From the cell containing the given text, extract its center point as (x, y) coordinate. 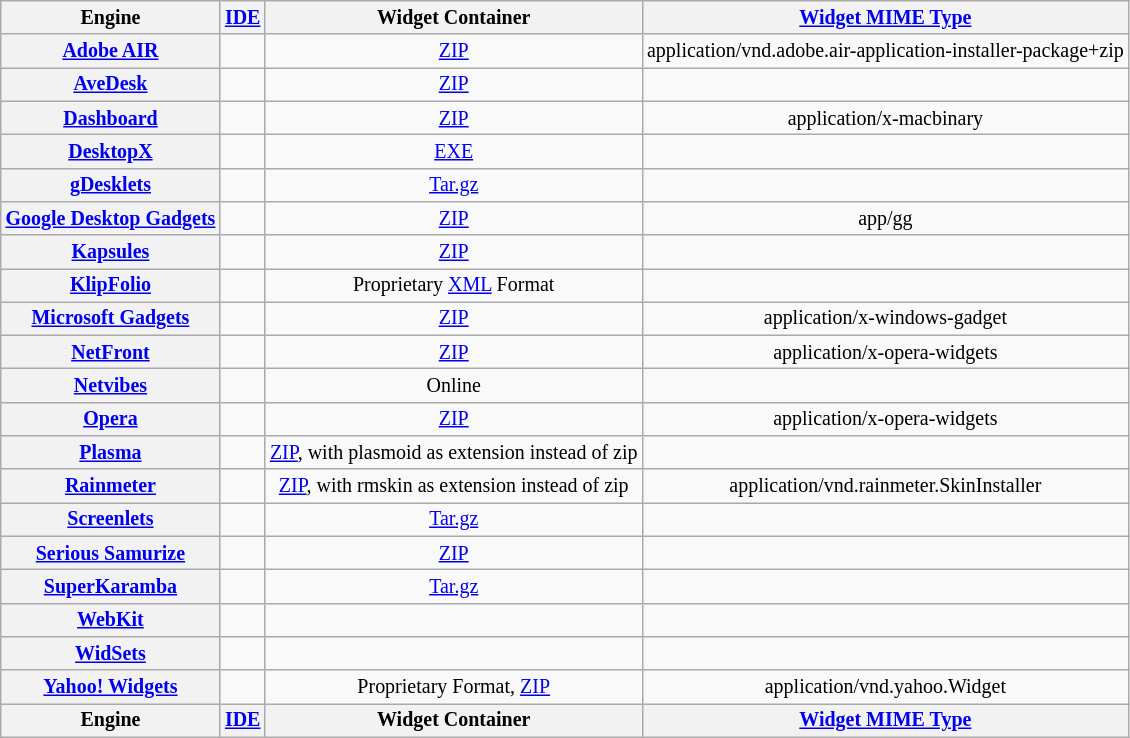
ZIP, with rmskin as extension instead of zip (454, 486)
gDesklets (110, 184)
Adobe AIR (110, 52)
WidSets (110, 654)
application/x-macbinary (885, 118)
AveDesk (110, 84)
Serious Samurize (110, 554)
Proprietary Format, ZIP (454, 686)
EXE (454, 152)
ZIP, with plasmoid as extension instead of zip (454, 452)
Yahoo! Widgets (110, 686)
Kapsules (110, 252)
DesktopX (110, 152)
Screenlets (110, 520)
Online (454, 386)
KlipFolio (110, 286)
WebKit (110, 620)
application/x-windows-gadget (885, 318)
SuperKaramba (110, 586)
Plasma (110, 452)
application/vnd.adobe.air-application-installer-package+zip (885, 52)
Netvibes (110, 386)
app/gg (885, 218)
NetFront (110, 352)
Proprietary XML Format (454, 286)
Dashboard (110, 118)
Microsoft Gadgets (110, 318)
Rainmeter (110, 486)
Opera (110, 420)
application/vnd.yahoo.Widget (885, 686)
Google Desktop Gadgets (110, 218)
application/vnd.rainmeter.SkinInstaller (885, 486)
